Return [X, Y] of the center of cell containing provided text 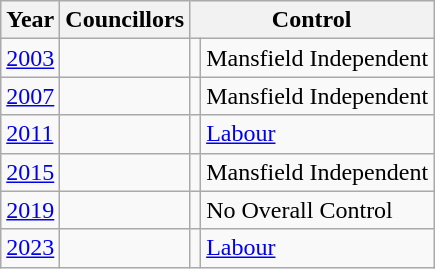
2015 [30, 172]
2007 [30, 96]
2003 [30, 58]
No Overall Control [318, 210]
Year [30, 20]
Control [312, 20]
2023 [30, 248]
2011 [30, 134]
2019 [30, 210]
Councillors [125, 20]
